Provide the [X, Y] coordinate of the cell's center where the given text is located.  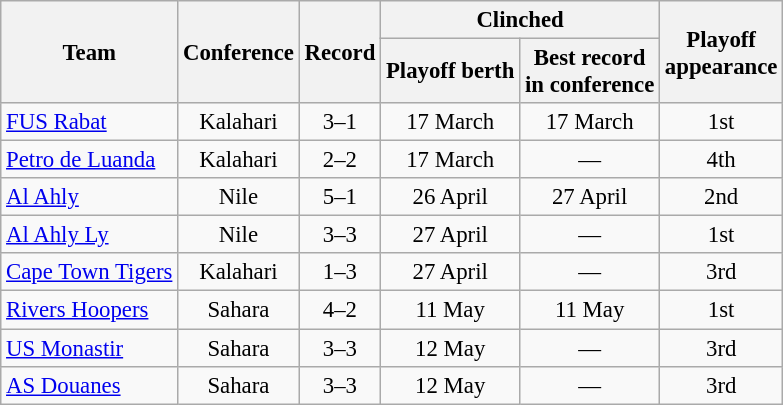
Conference [239, 52]
1–3 [340, 273]
Al Ahly [90, 197]
5–1 [340, 197]
Team [90, 52]
Record [340, 52]
Playoff berth [450, 72]
Petro de Luanda [90, 160]
26 April [450, 197]
2–2 [340, 160]
Al Ahly Ly [90, 235]
3–1 [340, 122]
Clinched [520, 20]
2nd [722, 197]
4th [722, 160]
Cape Town Tigers [90, 273]
Rivers Hoopers [90, 310]
US Monastir [90, 348]
Best recordin conference [590, 72]
Playoffappearance [722, 52]
AS Douanes [90, 385]
4–2 [340, 310]
FUS Rabat [90, 122]
